Output the [x, y] coordinate of the center of the cell containing the given text.  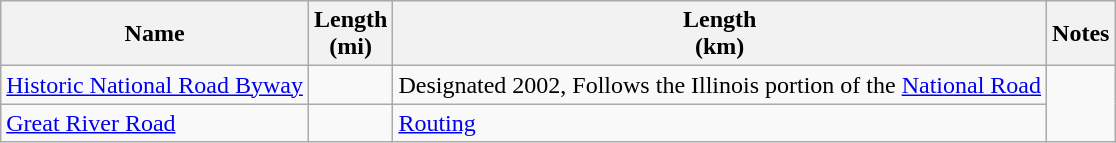
Name [155, 34]
Routing [720, 123]
Notes [1081, 34]
Length(km) [720, 34]
Designated 2002, Follows the Illinois portion of the National Road [720, 85]
Historic National Road Byway [155, 85]
Length(mi) [350, 34]
Great River Road [155, 123]
